Locate the cell with the specified text and output its [x, y] center coordinate. 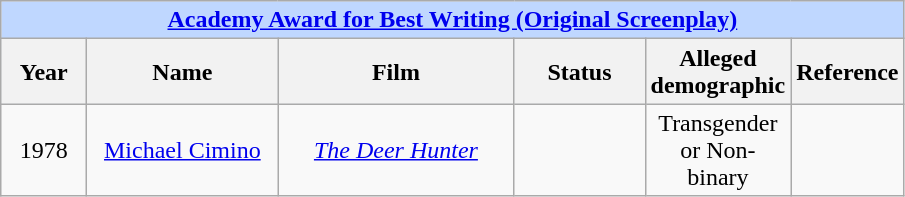
Status [580, 72]
1978 [44, 150]
Year [44, 72]
The Deer Hunter [396, 150]
Alleged demographic [718, 72]
Reference [848, 72]
Name [182, 72]
Academy Award for Best Writing (Original Screenplay) [452, 20]
Film [396, 72]
Transgender or Non-binary [718, 150]
Michael Cimino [182, 150]
